From the cell containing the given text, extract its center point as (X, Y) coordinate. 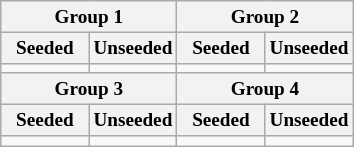
Group 2 (265, 17)
Group 4 (265, 89)
Group 1 (89, 17)
Group 3 (89, 89)
